Extract the [X, Y] coordinate from the center of the cell holding the provided text.  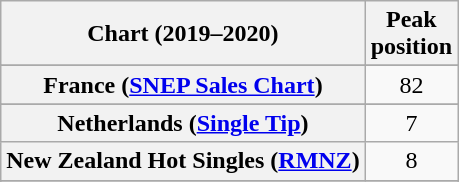
New Zealand Hot Singles (RMNZ) [183, 161]
Netherlands (Single Tip) [183, 123]
Peakposition [411, 34]
7 [411, 123]
8 [411, 161]
82 [411, 85]
France (SNEP Sales Chart) [183, 85]
Chart (2019–2020) [183, 34]
